Detect which cell encompasses the target text, then output its [X, Y] center coordinate. 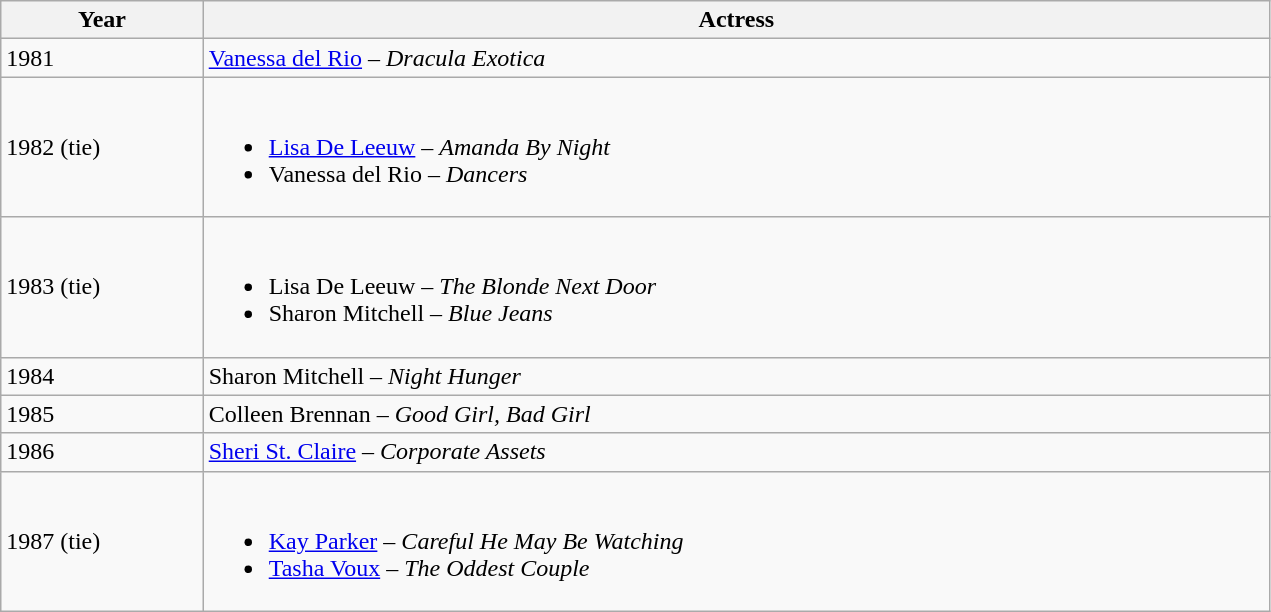
Actress [736, 20]
Kay Parker – Careful He May Be WatchingTasha Voux – The Oddest Couple [736, 541]
1987 (tie) [102, 541]
Sheri St. Claire – Corporate Assets [736, 452]
Colleen Brennan – Good Girl, Bad Girl [736, 414]
1984 [102, 376]
Sharon Mitchell – Night Hunger [736, 376]
1981 [102, 58]
1983 (tie) [102, 287]
Year [102, 20]
Lisa De Leeuw – Amanda By NightVanessa del Rio – Dancers [736, 147]
1986 [102, 452]
1982 (tie) [102, 147]
Lisa De Leeuw – The Blonde Next DoorSharon Mitchell – Blue Jeans [736, 287]
Vanessa del Rio – Dracula Exotica [736, 58]
1985 [102, 414]
